Find where the given text appears and provide that cell's center as (x, y) coordinate. 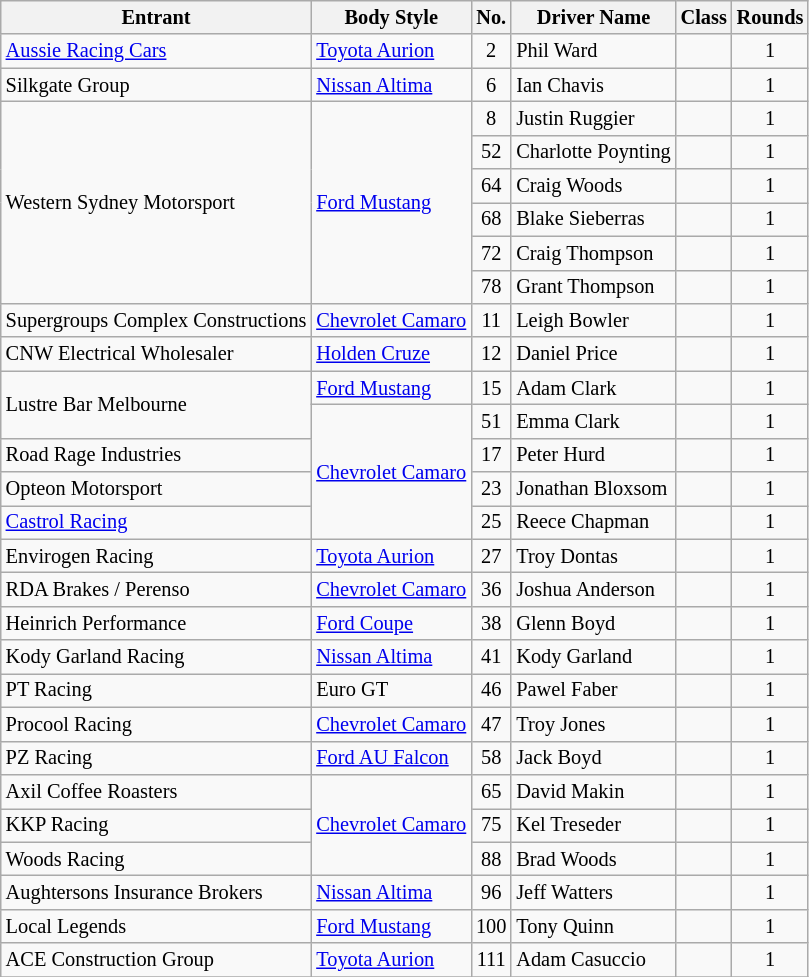
12 (491, 354)
Joshua Anderson (593, 589)
Pawel Faber (593, 690)
72 (491, 253)
Envirogen Racing (156, 556)
96 (491, 892)
Procool Racing (156, 724)
68 (491, 219)
Ford AU Falcon (391, 758)
PZ Racing (156, 758)
Brad Woods (593, 859)
88 (491, 859)
64 (491, 186)
Justin Ruggier (593, 118)
Blake Sieberras (593, 219)
27 (491, 556)
Kody Garland (593, 657)
Entrant (156, 17)
Peter Hurd (593, 455)
Western Sydney Motorsport (156, 202)
Troy Dontas (593, 556)
Tony Quinn (593, 926)
41 (491, 657)
Rounds (770, 17)
46 (491, 690)
51 (491, 421)
Glenn Boyd (593, 623)
25 (491, 522)
100 (491, 926)
Aughtersons Insurance Brokers (156, 892)
Ford Coupe (391, 623)
23 (491, 489)
Castrol Racing (156, 522)
CNW Electrical Wholesaler (156, 354)
6 (491, 85)
Jack Boyd (593, 758)
Body Style (391, 17)
11 (491, 320)
52 (491, 152)
Craig Thompson (593, 253)
Adam Clark (593, 388)
Holden Cruze (391, 354)
Axil Coffee Roasters (156, 791)
Leigh Bowler (593, 320)
Lustre Bar Melbourne (156, 404)
Kel Treseder (593, 825)
Emma Clark (593, 421)
78 (491, 287)
Road Rage Industries (156, 455)
65 (491, 791)
8 (491, 118)
David Makin (593, 791)
Silkgate Group (156, 85)
Adam Casuccio (593, 960)
Class (704, 17)
Kody Garland Racing (156, 657)
17 (491, 455)
KKP Racing (156, 825)
Aussie Racing Cars (156, 51)
Opteon Motorsport (156, 489)
111 (491, 960)
PT Racing (156, 690)
ACE Construction Group (156, 960)
Charlotte Poynting (593, 152)
Daniel Price (593, 354)
47 (491, 724)
Jonathan Bloxsom (593, 489)
Craig Woods (593, 186)
Supergroups Complex Constructions (156, 320)
2 (491, 51)
75 (491, 825)
38 (491, 623)
15 (491, 388)
No. (491, 17)
Jeff Watters (593, 892)
36 (491, 589)
Local Legends (156, 926)
Euro GT (391, 690)
Ian Chavis (593, 85)
Reece Chapman (593, 522)
Phil Ward (593, 51)
58 (491, 758)
Troy Jones (593, 724)
RDA Brakes / Perenso (156, 589)
Woods Racing (156, 859)
Driver Name (593, 17)
Heinrich Performance (156, 623)
Grant Thompson (593, 287)
